Detect which cell encompasses the target text, then output its (x, y) center coordinate. 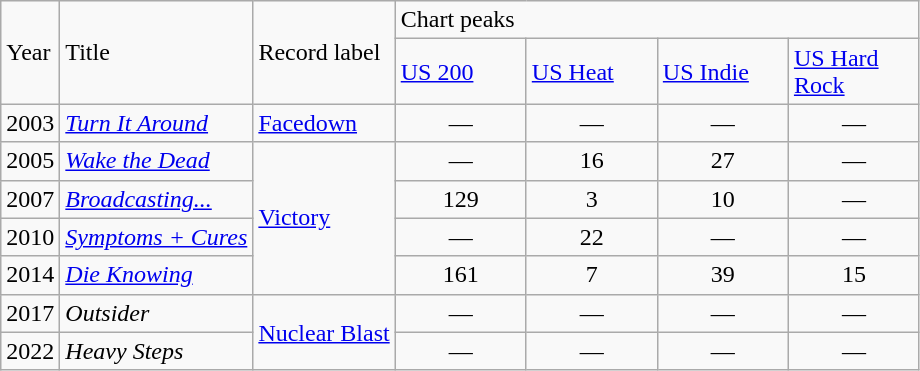
2005 (30, 161)
2017 (30, 313)
Title (156, 52)
Nuclear Blast (324, 332)
22 (592, 237)
2022 (30, 351)
US Hard Rock (854, 72)
15 (854, 275)
Chart peaks (657, 20)
16 (592, 161)
Record label (324, 52)
Broadcasting... (156, 199)
Turn It Around (156, 123)
10 (722, 199)
Facedown (324, 123)
US Indie (722, 72)
161 (460, 275)
US Heat (592, 72)
Symptoms + Cures (156, 237)
3 (592, 199)
Wake the Dead (156, 161)
2007 (30, 199)
2003 (30, 123)
39 (722, 275)
Die Knowing (156, 275)
Outsider (156, 313)
US 200 (460, 72)
Victory (324, 218)
Heavy Steps (156, 351)
Year (30, 52)
2014 (30, 275)
7 (592, 275)
129 (460, 199)
2010 (30, 237)
27 (722, 161)
